Locate the cell with the specified text and output its [x, y] center coordinate. 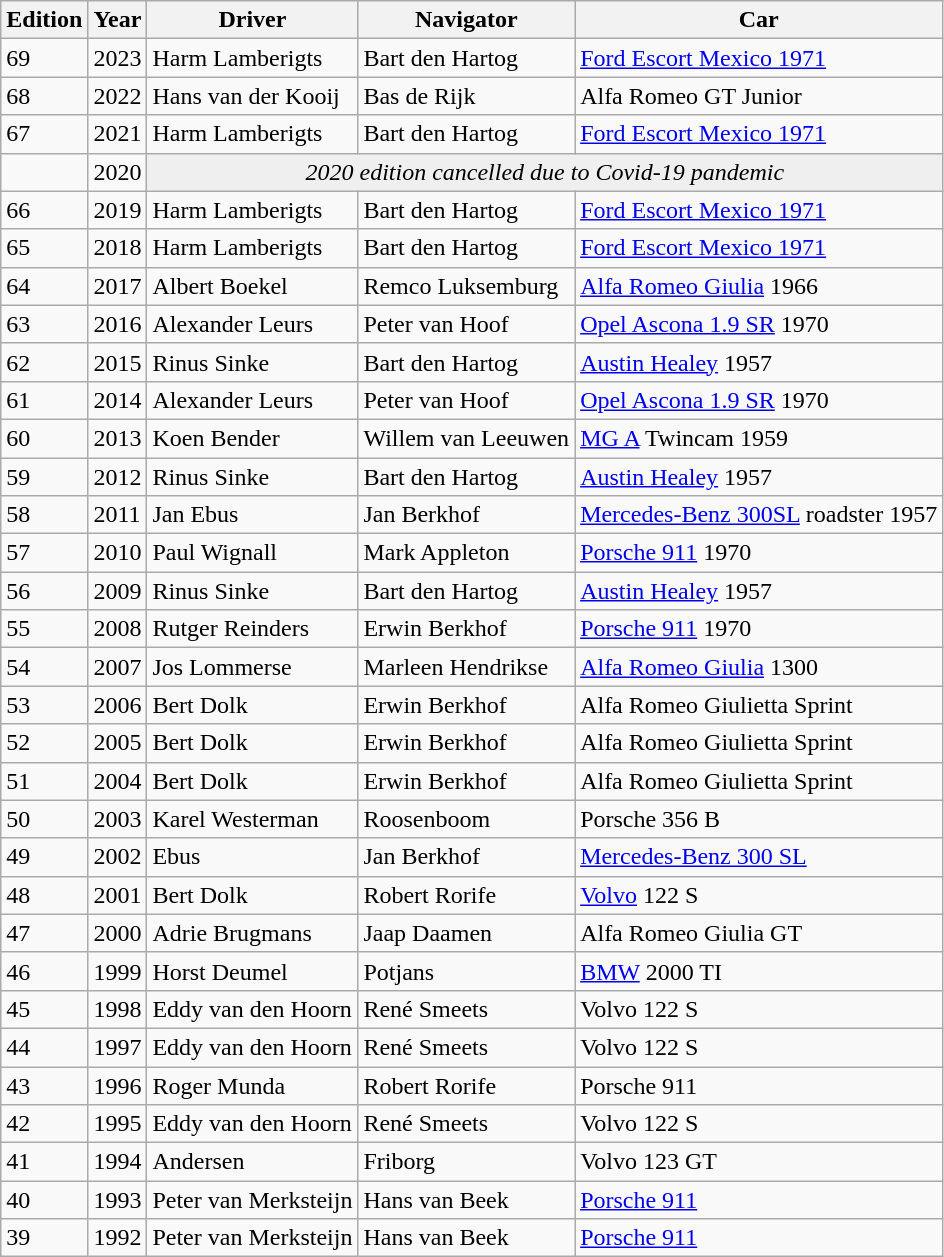
1992 [118, 1238]
2005 [118, 743]
Alfa Romeo GT Junior [759, 96]
56 [44, 591]
2007 [118, 667]
Rutger Reinders [252, 629]
47 [44, 933]
60 [44, 438]
2002 [118, 857]
49 [44, 857]
2021 [118, 134]
63 [44, 324]
Remco Luksemburg [466, 286]
44 [44, 1047]
Paul Wignall [252, 553]
1993 [118, 1200]
55 [44, 629]
42 [44, 1124]
57 [44, 553]
2015 [118, 362]
2020 edition cancelled due to Covid-19 pandemic [545, 172]
39 [44, 1238]
2016 [118, 324]
Marleen Hendrikse [466, 667]
Volvo 123 GT [759, 1162]
Navigator [466, 20]
68 [44, 96]
52 [44, 743]
Mark Appleton [466, 553]
2017 [118, 286]
Andersen [252, 1162]
Mercedes-Benz 300SL roadster 1957 [759, 515]
2022 [118, 96]
59 [44, 477]
2008 [118, 629]
Potjans [466, 971]
Karel Westerman [252, 819]
Willem van Leeuwen [466, 438]
Jaap Daamen [466, 933]
45 [44, 1009]
Jan Ebus [252, 515]
Adrie Brugmans [252, 933]
2004 [118, 781]
65 [44, 248]
Jos Lommerse [252, 667]
51 [44, 781]
Horst Deumel [252, 971]
2023 [118, 58]
53 [44, 705]
43 [44, 1085]
1997 [118, 1047]
Porsche 356 B [759, 819]
2010 [118, 553]
1994 [118, 1162]
67 [44, 134]
Roger Munda [252, 1085]
2000 [118, 933]
2019 [118, 210]
Friborg [466, 1162]
Alfa Romeo Giulia 1966 [759, 286]
54 [44, 667]
69 [44, 58]
2018 [118, 248]
Albert Boekel [252, 286]
2011 [118, 515]
2009 [118, 591]
62 [44, 362]
64 [44, 286]
Car [759, 20]
41 [44, 1162]
Alfa Romeo Giulia GT [759, 933]
2014 [118, 400]
Ebus [252, 857]
2003 [118, 819]
61 [44, 400]
40 [44, 1200]
Mercedes-Benz 300 SL [759, 857]
1998 [118, 1009]
58 [44, 515]
Koen Bender [252, 438]
Alfa Romeo Giulia 1300 [759, 667]
1996 [118, 1085]
1999 [118, 971]
46 [44, 971]
2006 [118, 705]
2013 [118, 438]
66 [44, 210]
Hans van der Kooij [252, 96]
2020 [118, 172]
Driver [252, 20]
BMW 2000 TI [759, 971]
2012 [118, 477]
Edition [44, 20]
Bas de Rijk [466, 96]
48 [44, 895]
MG A Twincam 1959 [759, 438]
Year [118, 20]
1995 [118, 1124]
Roosenboom [466, 819]
50 [44, 819]
2001 [118, 895]
